Pinpoint the cell where the given text exists, returning its [x, y] midpoint coordinate. 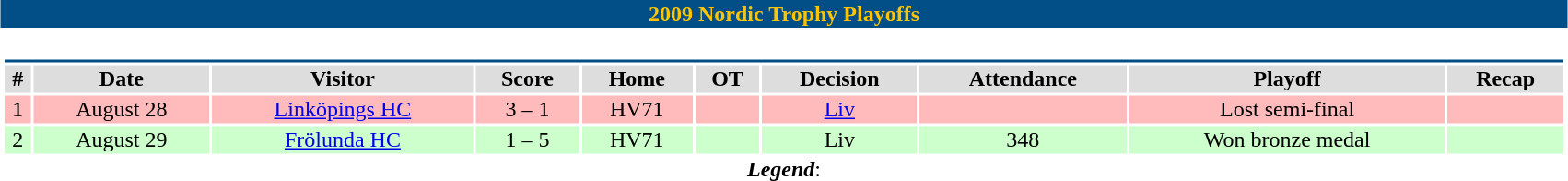
1 – 5 [527, 139]
2 [18, 139]
Date [122, 78]
Playoff [1288, 78]
Won bronze medal [1288, 139]
August 28 [122, 110]
Decision [840, 78]
Recap [1505, 78]
Attendance [1023, 78]
Score [527, 78]
Lost semi-final [1288, 110]
2009 Nordic Trophy Playoffs [784, 14]
Visitor [343, 78]
Linköpings HC [343, 110]
348 [1023, 139]
# [18, 78]
Home [637, 78]
August 29 [122, 139]
OT [727, 78]
3 – 1 [527, 110]
1 [18, 110]
Frölunda HC [343, 139]
